Extract the [X, Y] coordinate from the center of the cell holding the provided text.  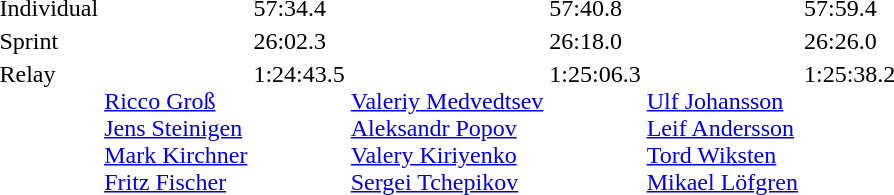
26:18.0 [595, 41]
26:02.3 [299, 41]
